Locate the cell with the specified text and output its [x, y] center coordinate. 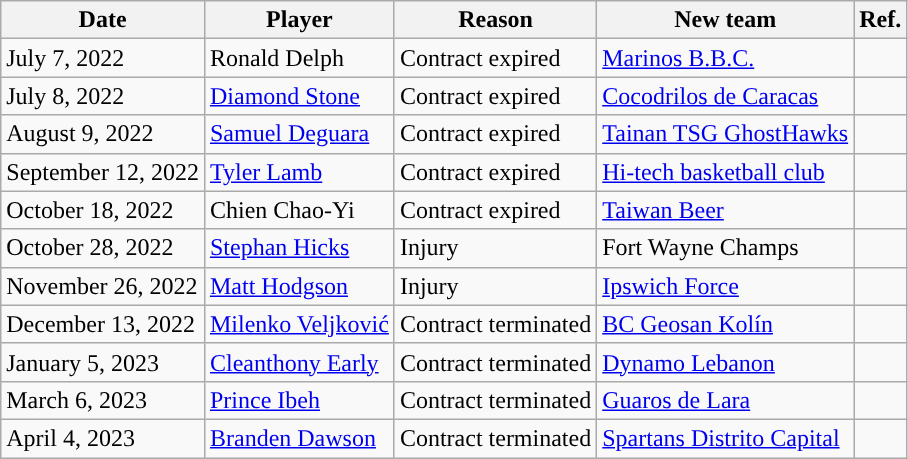
New team [726, 20]
Samuel Deguara [299, 134]
Guaros de Lara [726, 400]
December 13, 2022 [103, 324]
Diamond Stone [299, 96]
Branden Dawson [299, 438]
July 8, 2022 [103, 96]
Dynamo Lebanon [726, 362]
Prince Ibeh [299, 400]
Milenko Veljković [299, 324]
October 28, 2022 [103, 248]
September 12, 2022 [103, 172]
January 5, 2023 [103, 362]
November 26, 2022 [103, 286]
Marinos B.B.C. [726, 58]
Stephan Hicks [299, 248]
August 9, 2022 [103, 134]
Chien Chao-Yi [299, 210]
Cleanthony Early [299, 362]
Ref. [880, 20]
Taiwan Beer [726, 210]
April 4, 2023 [103, 438]
October 18, 2022 [103, 210]
Hi-tech basketball club [726, 172]
Date [103, 20]
Fort Wayne Champs [726, 248]
Cocodrilos de Caracas [726, 96]
Matt Hodgson [299, 286]
Ronald Delph [299, 58]
BC Geosan Kolín [726, 324]
Reason [495, 20]
Ipswich Force [726, 286]
Tainan TSG GhostHawks [726, 134]
July 7, 2022 [103, 58]
Player [299, 20]
Tyler Lamb [299, 172]
Spartans Distrito Capital [726, 438]
March 6, 2023 [103, 400]
